Determine the [X, Y] coordinate at the center of the cell enclosing the given text.  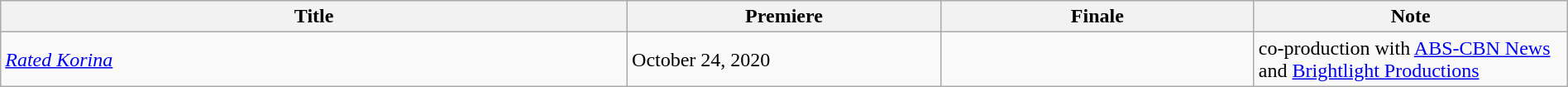
Finale [1097, 17]
Note [1411, 17]
co-production with ABS-CBN News and Brightlight Productions [1411, 60]
Title [314, 17]
October 24, 2020 [784, 60]
Premiere [784, 17]
Rated Korina [314, 60]
